Detect which cell encompasses the target text, then output its (x, y) center coordinate. 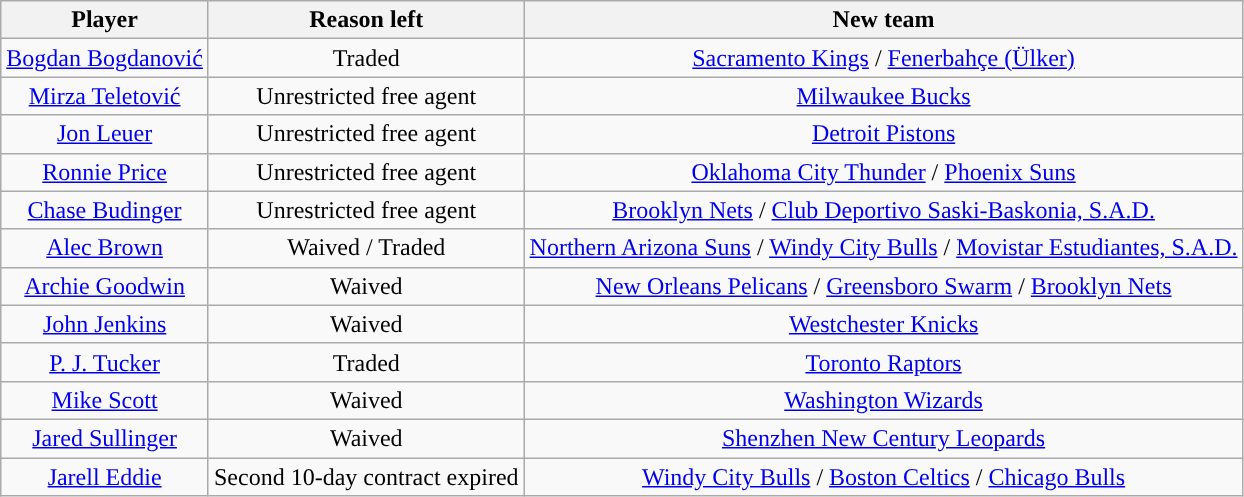
Waived / Traded (366, 248)
Washington Wizards (884, 400)
Reason left (366, 20)
New Orleans Pelicans / Greensboro Swarm / Brooklyn Nets (884, 286)
Detroit Pistons (884, 134)
Mirza Teletović (105, 96)
Alec Brown (105, 248)
Shenzhen New Century Leopards (884, 438)
Sacramento Kings / Fenerbahçe (Ülker) (884, 58)
John Jenkins (105, 324)
P. J. Tucker (105, 362)
Jon Leuer (105, 134)
Brooklyn Nets / Club Deportivo Saski-Baskonia, S.A.D. (884, 210)
Oklahoma City Thunder / Phoenix Suns (884, 172)
Westchester Knicks (884, 324)
Ronnie Price (105, 172)
Jared Sullinger (105, 438)
Toronto Raptors (884, 362)
Windy City Bulls / Boston Celtics / Chicago Bulls (884, 477)
Second 10-day contract expired (366, 477)
Chase Budinger (105, 210)
Bogdan Bogdanović (105, 58)
Archie Goodwin (105, 286)
New team (884, 20)
Jarell Eddie (105, 477)
Player (105, 20)
Milwaukee Bucks (884, 96)
Mike Scott (105, 400)
Northern Arizona Suns / Windy City Bulls / Movistar Estudiantes, S.A.D. (884, 248)
